Locate the cell with the specified text and output its [x, y] center coordinate. 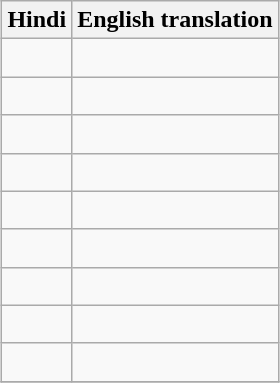
English translation [175, 20]
Hindi [37, 20]
